From the cell containing the given text, extract its center point as (X, Y) coordinate. 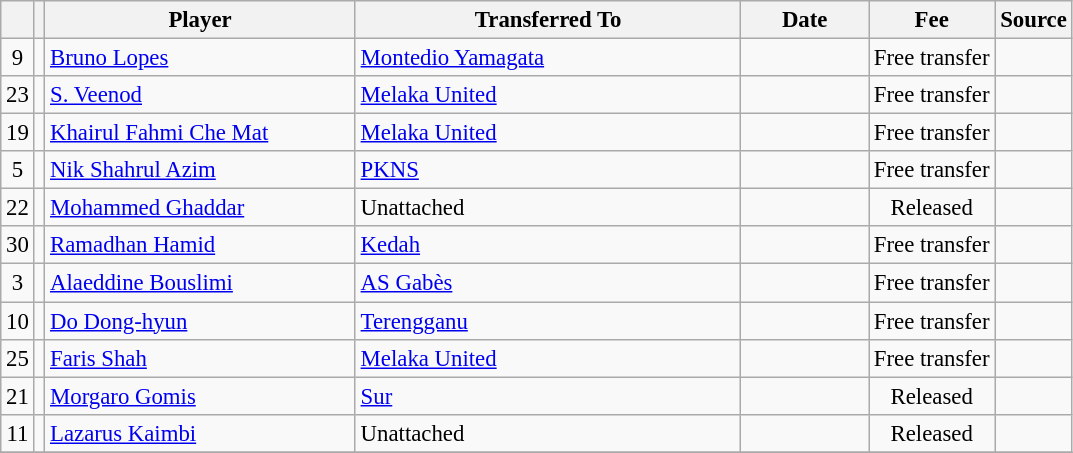
AS Gabès (548, 283)
Morgaro Gomis (200, 396)
Khairul Fahmi Che Mat (200, 133)
9 (18, 58)
19 (18, 133)
Sur (548, 396)
Source (1034, 20)
Nik Shahrul Azim (200, 170)
Do Dong-hyun (200, 321)
PKNS (548, 170)
Alaeddine Bouslimi (200, 283)
Lazarus Kaimbi (200, 433)
Fee (931, 20)
Mohammed Ghaddar (200, 208)
Montedio Yamagata (548, 58)
30 (18, 245)
23 (18, 95)
Transferred To (548, 20)
21 (18, 396)
25 (18, 358)
S. Veenod (200, 95)
Player (200, 20)
10 (18, 321)
3 (18, 283)
Faris Shah (200, 358)
5 (18, 170)
22 (18, 208)
11 (18, 433)
Kedah (548, 245)
Ramadhan Hamid (200, 245)
Terengganu (548, 321)
Bruno Lopes (200, 58)
Date (805, 20)
